Output the (X, Y) coordinate of the center of the cell containing the given text.  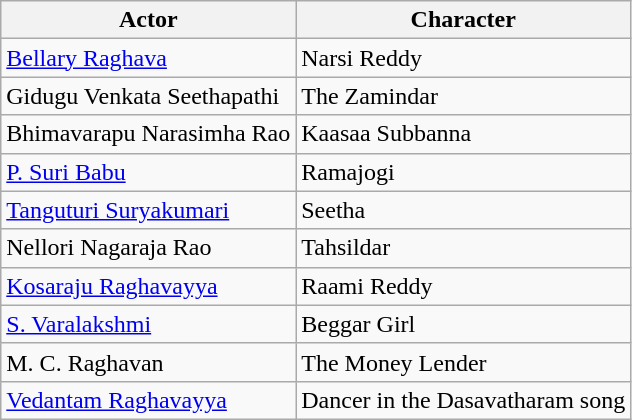
Narsi Reddy (464, 58)
Ramajogi (464, 172)
S. Varalakshmi (148, 324)
Dancer in the Dasavatharam song (464, 400)
Gidugu Venkata Seethapathi (148, 96)
Kaasaa Subbanna (464, 134)
Kosaraju Raghavayya (148, 286)
P. Suri Babu (148, 172)
Tahsildar (464, 248)
Tanguturi Suryakumari (148, 210)
The Zamindar (464, 96)
Actor (148, 20)
Nellori Nagaraja Rao (148, 248)
M. C. Raghavan (148, 362)
Raami Reddy (464, 286)
Bhimavarapu Narasimha Rao (148, 134)
Seetha (464, 210)
The Money Lender (464, 362)
Bellary Raghava (148, 58)
Beggar Girl (464, 324)
Vedantam Raghavayya (148, 400)
Character (464, 20)
